Provide the (x, y) coordinate of the cell's center where the given text is located.  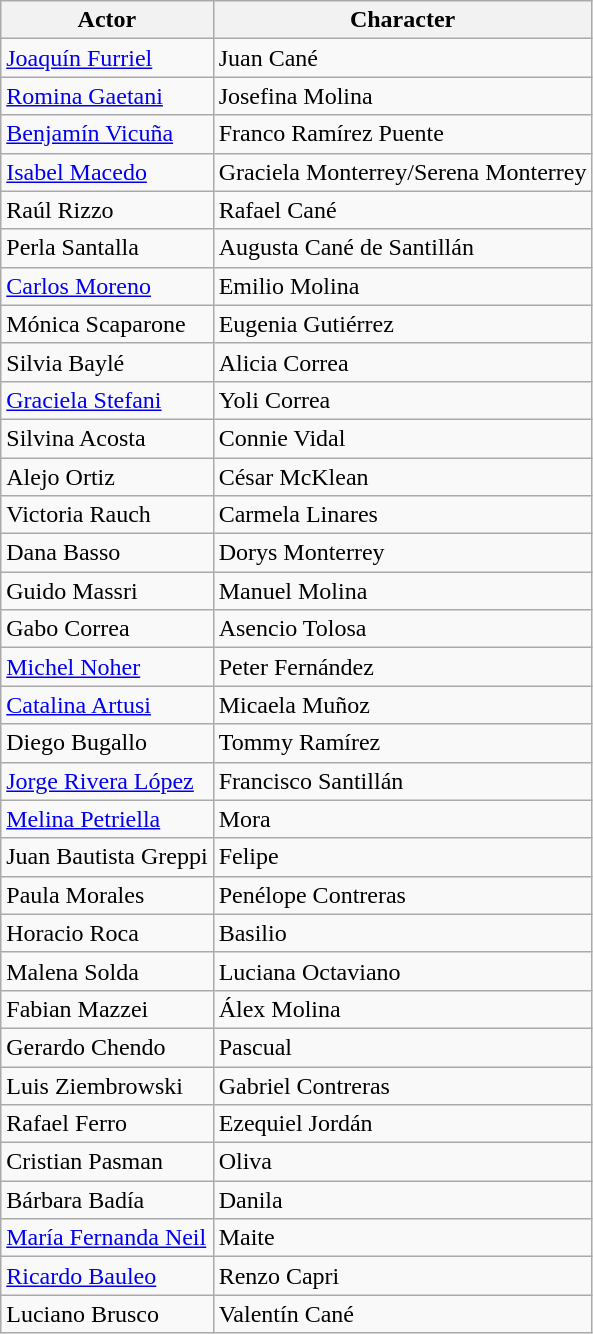
Francisco Santillán (402, 781)
Peter Fernández (402, 667)
Isabel Macedo (107, 172)
Manuel Molina (402, 591)
Victoria Rauch (107, 515)
Carmela Linares (402, 515)
Melina Petriella (107, 819)
Joaquín Furriel (107, 58)
Dorys Monterrey (402, 553)
Danila (402, 1200)
Perla Santalla (107, 248)
Ricardo Bauleo (107, 1276)
Luciano Brusco (107, 1314)
Carlos Moreno (107, 286)
Paula Morales (107, 895)
Mora (402, 819)
Franco Ramírez Puente (402, 134)
Felipe (402, 857)
Michel Noher (107, 667)
Yoli Correa (402, 400)
Guido Massri (107, 591)
Penélope Contreras (402, 895)
Juan Cané (402, 58)
Graciela Stefani (107, 400)
Juan Bautista Greppi (107, 857)
Ezequiel Jordán (402, 1124)
Renzo Capri (402, 1276)
Emilio Molina (402, 286)
Basilio (402, 933)
Gabo Correa (107, 629)
Rafael Cané (402, 210)
Bárbara Badía (107, 1200)
Graciela Monterrey/Serena Monterrey (402, 172)
Oliva (402, 1162)
María Fernanda Neil (107, 1238)
Connie Vidal (402, 438)
Álex Molina (402, 1009)
Augusta Cané de Santillán (402, 248)
Dana Basso (107, 553)
Maite (402, 1238)
Rafael Ferro (107, 1124)
Silvina Acosta (107, 438)
Luis Ziembrowski (107, 1085)
Diego Bugallo (107, 743)
Malena Solda (107, 971)
Asencio Tolosa (402, 629)
Actor (107, 20)
Pascual (402, 1047)
Character (402, 20)
Luciana Octaviano (402, 971)
Silvia Baylé (107, 362)
Alejo Ortiz (107, 477)
Valentín Cané (402, 1314)
Romina Gaetani (107, 96)
Gerardo Chendo (107, 1047)
Micaela Muñoz (402, 705)
Cristian Pasman (107, 1162)
Fabian Mazzei (107, 1009)
Alicia Correa (402, 362)
Horacio Roca (107, 933)
César McKlean (402, 477)
Raúl Rizzo (107, 210)
Gabriel Contreras (402, 1085)
Benjamín Vicuña (107, 134)
Mónica Scaparone (107, 324)
Eugenia Gutiérrez (402, 324)
Jorge Rivera López (107, 781)
Catalina Artusi (107, 705)
Tommy Ramírez (402, 743)
Josefina Molina (402, 96)
